Find where the given text appears and provide that cell's center as (x, y) coordinate. 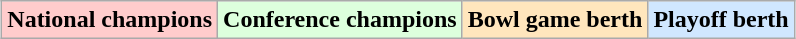
Bowl game berth (555, 20)
Conference champions (340, 20)
Playoff berth (721, 20)
National champions (110, 20)
